Detect which cell encompasses the target text, then output its [X, Y] center coordinate. 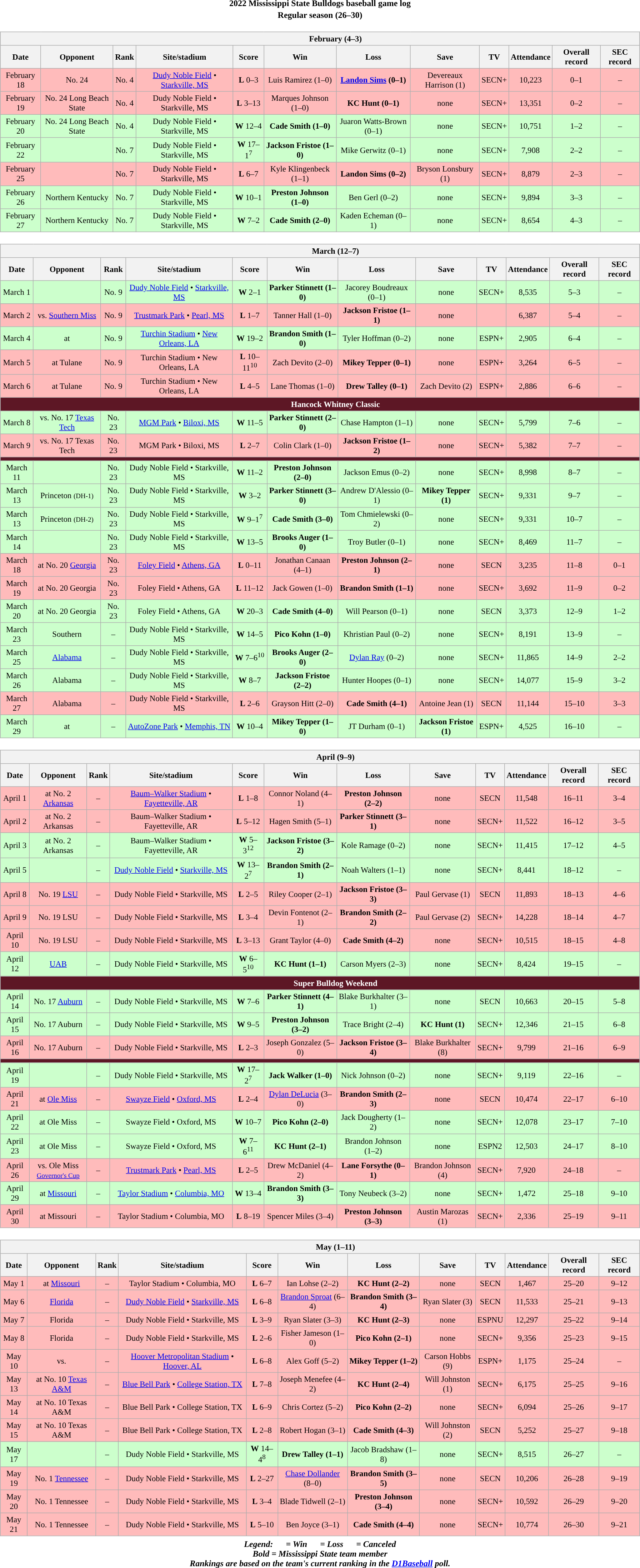
W 13–4 [249, 1193]
February (4–3) [320, 39]
Pico Kohn (1–0) [302, 634]
March 14 [17, 542]
6,175 [527, 1384]
26–27 [574, 1454]
April 8 [15, 894]
Ian Lohse (2–2) [313, 1283]
11,522 [526, 821]
Brandon Smith (2–3) [374, 1099]
Brandon Smith (1–1) [376, 588]
25–19 [574, 1216]
Jackson Fristoe (1–0) [300, 150]
Pico Kohn (2–2) [384, 1407]
L 2–27 [262, 1478]
April 9 [15, 917]
W 13–27 [249, 870]
Zach Devito (2–0) [302, 362]
W 9–17 [250, 519]
10,751 [531, 126]
Cade Smith (1–0) [300, 126]
Dylan Ray (0–2) [376, 658]
26–30 [574, 1524]
April 29 [15, 1193]
24–17 [574, 1146]
8–7 [574, 472]
1,472 [526, 1193]
March 4 [17, 338]
6–8 [619, 1024]
Devin Fontenot (2–1) [300, 917]
Ben Joyce (3–1) [313, 1524]
10,774 [527, 1524]
Hagen Smith (5–1) [300, 821]
25–18 [574, 1193]
26–29 [574, 1502]
9–15 [619, 1338]
4–6 [619, 894]
AutoZone Park • Memphis, TN [179, 726]
22–16 [574, 1075]
25–20 [574, 1283]
Robert Hogan (3–1) [313, 1430]
8,879 [531, 174]
Luis Ramirez (1–0) [300, 80]
W 7–6 [249, 1001]
March 9 [17, 446]
4–8 [619, 940]
W 14–48 [262, 1454]
6,094 [527, 1407]
Brooks Auger (1–0) [302, 542]
April 1 [15, 798]
Chris Cortez (5–2) [313, 1407]
L 2–7 [250, 446]
Austin Marozas (1) [442, 1216]
UAB [59, 964]
Super Bulldog Weekend [320, 983]
May 21 [14, 1524]
25–21 [574, 1301]
Ryan Slater (3) [448, 1301]
L 0–11 [250, 565]
12,503 [526, 1146]
16–12 [574, 821]
KC Hunt (2–4) [384, 1384]
L 4–5 [250, 386]
Chase Dollander (8–0) [313, 1478]
Preston Johnson (2–2) [374, 798]
Hancock Whitney Classic [320, 404]
February 27 [21, 220]
Zach Devito (2) [446, 386]
Cade Smith (4–1) [376, 703]
21–16 [574, 1048]
Jackson Fristoe (1) [446, 726]
Brandon Smith (3–4) [384, 1301]
Preston Johnson (3–4) [384, 1502]
W 5–312 [249, 845]
20–15 [574, 1001]
12,078 [526, 1122]
No. 24 [77, 80]
L 2–3 [249, 1048]
3,373 [528, 611]
April 21 [15, 1099]
W 10–1 [249, 197]
L 6–9 [262, 1407]
2,886 [528, 386]
16–10 [574, 726]
Jack Gowen (1–0) [302, 588]
Tyler Hoffman (0–2) [376, 338]
5,252 [527, 1430]
Paul Gervase (2) [442, 917]
Landon Sims (0–2) [373, 174]
vs. [61, 1361]
Ryan Slater (3–3) [313, 1320]
April 3 [15, 845]
25–26 [574, 1407]
Will Johnston (1) [448, 1384]
11–7 [574, 542]
9–11 [619, 1216]
2,336 [526, 1216]
Colin Clark (1–0) [302, 446]
10,206 [527, 1478]
6–4 [574, 338]
3,235 [528, 565]
2,905 [528, 338]
Carson Myers (2–3) [374, 964]
14,077 [528, 680]
9–18 [619, 1430]
8,191 [528, 634]
10,515 [526, 940]
Brandon Sproat (6–4) [313, 1301]
13,351 [531, 103]
9–7 [574, 495]
Jonathan Canaan (4–1) [302, 565]
Cade Smith (4–0) [302, 611]
L 11–12 [250, 588]
March 8 [17, 422]
Juaron Watts-Brown (0–1) [373, 126]
6–6 [574, 386]
25–24 [574, 1361]
5,799 [528, 422]
May 17 [14, 1454]
Lane Forsythe (0–1) [374, 1170]
Parker Stinnett (3–1) [374, 821]
March 11 [17, 472]
Parker Stinnett (1–0) [302, 292]
Princeton (DH-1) [67, 495]
W 11–2 [250, 472]
3,264 [528, 362]
March 29 [17, 726]
8–10 [619, 1146]
15–10 [574, 703]
12,297 [527, 1320]
13–9 [574, 634]
W 13–5 [250, 542]
February 22 [21, 150]
7,920 [526, 1170]
18–15 [574, 940]
Mikey Tepper (1–0) [302, 726]
11,144 [528, 703]
9,356 [527, 1338]
9–16 [619, 1384]
9,119 [526, 1075]
10–7 [574, 519]
25–22 [574, 1320]
March 5 [17, 362]
10,223 [531, 80]
10,663 [526, 1001]
L 10–1110 [250, 362]
16–11 [574, 798]
7–10 [619, 1122]
L 2–8 [262, 1430]
9–17 [619, 1407]
W 7–610 [250, 658]
May 8 [14, 1338]
9–14 [619, 1320]
3,692 [528, 588]
5–4 [574, 315]
Brandon Smith (3–3) [300, 1193]
9–12 [619, 1283]
6–5 [574, 362]
8,654 [531, 220]
Mikey Tepper (1) [446, 495]
Connor Noland (4–1) [300, 798]
May 10 [14, 1361]
Brandon Smith (2–2) [374, 917]
2–3 [576, 174]
March 2 [17, 315]
KC Hunt (1–1) [300, 964]
W 2–1 [250, 292]
14,228 [526, 917]
Joseph Gonzalez (5–0) [300, 1048]
vs. Southern Miss [67, 315]
Alex Goff (5–2) [313, 1361]
March 26 [17, 680]
W 6–510 [249, 964]
W 11–5 [250, 422]
22–17 [574, 1099]
8,515 [527, 1454]
March 23 [17, 634]
Landon Sims (0–1) [373, 80]
May 20 [14, 1502]
W 9–5 [249, 1024]
L 1–8 [249, 798]
KC Hunt (0–1) [373, 103]
Jackson Fristoe (2–2) [302, 680]
May 19 [14, 1478]
Jackson Fristoe (1–2) [376, 446]
6–9 [619, 1048]
April 10 [15, 940]
W 14–5 [250, 634]
24–18 [574, 1170]
May 15 [14, 1430]
11,533 [527, 1301]
April 19 [15, 1075]
23–17 [574, 1122]
4–5 [619, 845]
Drew Talley (0–1) [376, 386]
Kaden Echeman (0–1) [373, 220]
W 17–17 [249, 150]
W 19–2 [250, 338]
4–7 [619, 917]
March 19 [17, 588]
15–9 [574, 680]
5–3 [574, 292]
Devereaux Harrison (1) [445, 80]
March 6 [17, 386]
Preston Johnson (1–0) [300, 197]
February 26 [21, 197]
17–12 [574, 845]
Tanner Hall (1–0) [302, 315]
W 17–27 [249, 1075]
March 27 [17, 703]
April 12 [15, 964]
9–21 [619, 1524]
L 0–3 [249, 80]
Parker Stinnett (4–1) [300, 1001]
March 1 [17, 292]
Brandon Smith (3–5) [384, 1478]
9–13 [619, 1301]
Southern [67, 634]
March (12–7) [320, 251]
L 2–4 [249, 1099]
Hoover Metropolitan Stadium • Hoover, AL [182, 1361]
vs. Ole Miss Governor's Cup [59, 1170]
W 10–7 [249, 1122]
W 3–2 [250, 495]
11,865 [528, 658]
Jackson Fristoe (3–4) [374, 1048]
3–5 [619, 821]
Noah Walters (1–1) [374, 870]
Joseph Menefee (4–2) [313, 1384]
Jack Walker (1–0) [300, 1075]
Drew Talley (1–1) [313, 1454]
Cade Smith (4–3) [384, 1430]
4–3 [576, 220]
April 2 [15, 821]
Tom Chmielewski (0–2) [376, 519]
W 8–7 [250, 680]
Preston Johnson (2–1) [376, 565]
Preston Johnson (2–0) [302, 472]
Troy Butler (0–1) [376, 542]
Brandon Johnson (1–2) [374, 1146]
Jackson Emus (0–2) [376, 472]
April 15 [15, 1024]
3–2 [619, 680]
L 3–9 [262, 1320]
April 5 [15, 870]
12,346 [526, 1024]
Preston Johnson (3–3) [374, 1216]
Dylan DeLucia (3–0) [300, 1099]
Mikey Tepper (1–2) [384, 1361]
April 26 [15, 1170]
May 7 [14, 1320]
Jackson Fristoe (3–3) [374, 894]
April 30 [15, 1216]
KC Hunt (1) [442, 1024]
Andrew D'Alessio (0–1) [376, 495]
February 18 [21, 80]
JT Durham (0–1) [376, 726]
W 10–4 [250, 726]
Cade Smith (4–4) [384, 1524]
W 7–2 [249, 220]
8,998 [528, 472]
9,894 [531, 197]
25–27 [574, 1430]
6–10 [619, 1099]
May 1 [14, 1283]
10,592 [527, 1502]
Brandon Smith (1–0) [302, 338]
ESPNU [491, 1320]
Preston Johnson (3–2) [300, 1024]
18–14 [574, 917]
Trace Bright (2–4) [374, 1024]
14–9 [574, 658]
March 20 [17, 611]
9,799 [526, 1048]
Riley Cooper (2–1) [300, 894]
8,535 [528, 292]
Kyle Klingenbeck (1–1) [300, 174]
1,467 [527, 1283]
May (1–11) [320, 1247]
7,908 [531, 150]
Jacob Bradshaw (1–8) [384, 1454]
7–7 [574, 446]
February 19 [21, 103]
Ben Gerl (0–2) [373, 197]
Cade Smith (2–0) [300, 220]
11,415 [526, 845]
11,893 [526, 894]
8,469 [528, 542]
4,525 [528, 726]
12–9 [574, 611]
April 14 [15, 1001]
11–8 [574, 565]
Bryson Lonsbury (1) [445, 174]
Marques Johnson (1–0) [300, 103]
Parker Stinnett (2–0) [302, 422]
11,548 [526, 798]
May 6 [14, 1301]
Grayson Hitt (2–0) [302, 703]
Kole Ramage (0–2) [374, 845]
Hunter Hoopes (0–1) [376, 680]
W 7–611 [249, 1146]
Paul Gervase (1) [442, 894]
Tony Neubeck (3–2) [374, 1193]
Lane Thomas (1–0) [302, 386]
KC Hunt (2–3) [384, 1320]
5–8 [619, 1001]
Jackson Fristoe (1–1) [376, 315]
L 5–10 [262, 1524]
9–10 [619, 1193]
April 16 [15, 1048]
8,441 [526, 870]
Spencer Miles (3–4) [300, 1216]
L 8–19 [249, 1216]
February 20 [21, 126]
Grant Taylor (4–0) [300, 940]
8,424 [526, 964]
ESPN2 [490, 1146]
19–15 [574, 964]
Nick Johnson (0–2) [374, 1075]
Will Johnston (2) [448, 1430]
Princeton (DH-2) [67, 519]
Jacorey Boudreaux (0–1) [376, 292]
5,382 [528, 446]
L 1–7 [250, 315]
7–6 [574, 422]
March 25 [17, 658]
3–4 [619, 798]
Will Pearson (0–1) [376, 611]
April (9–9) [320, 757]
Drew McDaniel (4–2) [300, 1170]
25–25 [574, 1384]
9–19 [619, 1478]
Parker Stinnett (3–0) [302, 495]
W 20–3 [250, 611]
March 18 [17, 565]
May 13 [14, 1384]
KC Hunt (2–2) [384, 1283]
KC Hunt (2–1) [300, 1146]
Brandon Smith (2–1) [300, 870]
Jack Dougherty (1–2) [374, 1122]
18–13 [574, 894]
Fisher Jameson (1–0) [313, 1338]
May 14 [14, 1407]
10,474 [526, 1099]
Cade Smith (3–0) [302, 519]
Blade Tidwell (2–1) [313, 1502]
Pico Kohn (2–1) [384, 1338]
Blake Burkhalter (3–1) [374, 1001]
W 12–4 [249, 126]
February 25 [21, 174]
Khristian Paul (0–2) [376, 634]
April 23 [15, 1146]
Mike Gerwitz (0–1) [373, 150]
6,387 [528, 315]
Chase Hampton (1–1) [376, 422]
26–28 [574, 1478]
9–20 [619, 1502]
11–9 [574, 588]
25–23 [574, 1338]
21–15 [574, 1024]
April 22 [15, 1122]
L 7–8 [262, 1384]
Blake Burkhalter (8) [442, 1048]
L 5–12 [249, 821]
Brooks Auger (2–0) [302, 658]
Antoine Jean (1) [446, 703]
1,175 [527, 1361]
Cade Smith (4–2) [374, 940]
Carson Hobbs (9) [448, 1361]
Mikey Tepper (0–1) [376, 362]
Jackson Fristoe (3–2) [300, 845]
18–12 [574, 870]
Pico Kohn (2–0) [300, 1122]
Brandon Johnson (4) [442, 1170]
